Output the [X, Y] coordinate of the center of the cell containing the given text.  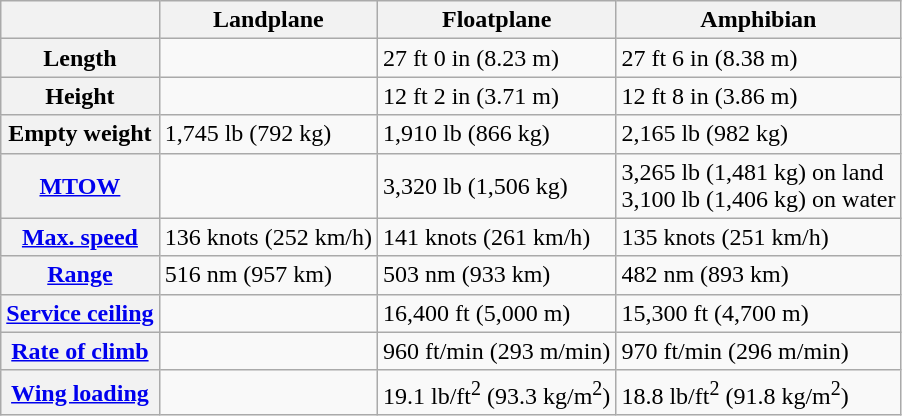
16,400 ft (5,000 m) [496, 313]
141 knots (261 km/h) [496, 237]
482 nm (893 km) [758, 275]
135 knots (251 km/h) [758, 237]
Landplane [268, 20]
15,300 ft (4,700 m) [758, 313]
Height [80, 96]
19.1 lb/ft2 (93.3 kg/m2) [496, 392]
3,265 lb (1,481 kg) on land 3,100 lb (1,406 kg) on water [758, 186]
18.8 lb/ft2 (91.8 kg/m2) [758, 392]
27 ft 0 in (8.23 m) [496, 58]
970 ft/min (296 m/min) [758, 351]
503 nm (933 km) [496, 275]
Rate of climb [80, 351]
Floatplane [496, 20]
516 nm (957 km) [268, 275]
2,165 lb (982 kg) [758, 134]
1,745 lb (792 kg) [268, 134]
960 ft/min (293 m/min) [496, 351]
Empty weight [80, 134]
12 ft 8 in (3.86 m) [758, 96]
Wing loading [80, 392]
Amphibian [758, 20]
136 knots (252 km/h) [268, 237]
1,910 lb (866 kg) [496, 134]
Length [80, 58]
MTOW [80, 186]
12 ft 2 in (3.71 m) [496, 96]
Max. speed [80, 237]
Service ceiling [80, 313]
3,320 lb (1,506 kg) [496, 186]
Range [80, 275]
27 ft 6 in (8.38 m) [758, 58]
